Capture the cell that displays the provided text and extract its (x, y) central coordinate. 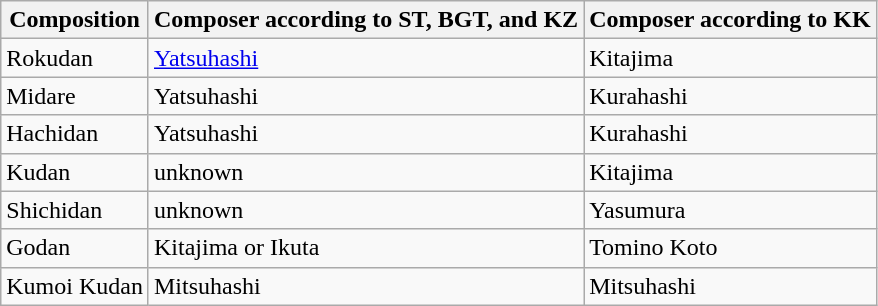
Kumoi Kudan (75, 286)
Yasumura (730, 210)
Midare (75, 96)
Rokudan (75, 58)
Composer according to ST, BGT, and KZ (366, 20)
Kudan (75, 172)
Hachidan (75, 134)
Godan (75, 248)
Tomino Koto (730, 248)
Composer according to KK (730, 20)
Composition (75, 20)
Kitajima or Ikuta (366, 248)
Shichidan (75, 210)
